Detect which cell encompasses the target text, then output its (X, Y) center coordinate. 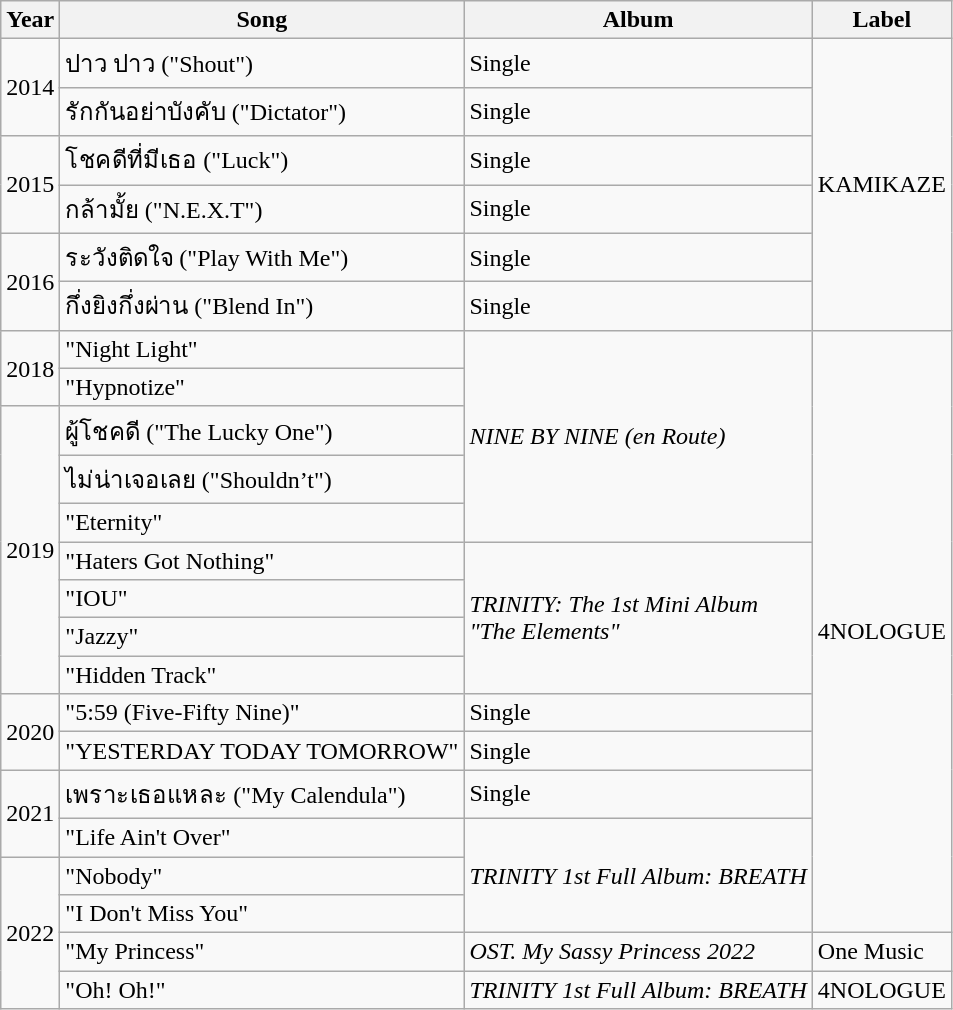
"Life Ain't Over" (262, 837)
"5:59 (Five-Fifty Nine)" (262, 713)
Song (262, 20)
"IOU" (262, 599)
"Jazzy" (262, 637)
2016 (30, 282)
2018 (30, 368)
ปาว ปาว ("Shout") (262, 64)
โชคดีที่มีเธอ ("Luck") (262, 160)
เพราะเธอแหละ ("My Calendula") (262, 794)
OST. My Sassy Princess 2022 (638, 952)
"Night Light" (262, 349)
"Eternity" (262, 522)
One Music (882, 952)
NINE BY NINE (en Route) (638, 436)
2022 (30, 932)
"Hypnotize" (262, 387)
KAMIKAZE (882, 184)
ผู้โชคดี ("The Lucky One") (262, 430)
2020 (30, 732)
"Haters Got Nothing" (262, 561)
กึ่งยิงกึ่งผ่าน ("Blend In") (262, 306)
Album (638, 20)
2015 (30, 184)
กล้ามั้ย ("N.E.X.T") (262, 208)
"Oh! Oh!" (262, 990)
ระวังติดใจ ("Play With Me") (262, 258)
"YESTERDAY TODAY TOMORROW" (262, 751)
ไม่น่าเจอเลย ("Shouldn’t") (262, 480)
2014 (30, 88)
รักกันอย่าบังคับ ("Dictator") (262, 112)
2021 (30, 814)
TRINITY: The 1st Mini Album "The Elements" (638, 618)
Label (882, 20)
"My Princess" (262, 952)
2019 (30, 550)
Year (30, 20)
"I Don't Miss You" (262, 914)
"Hidden Track" (262, 675)
"Nobody" (262, 875)
